Extract the [x, y] coordinate from the center of the cell holding the provided text.  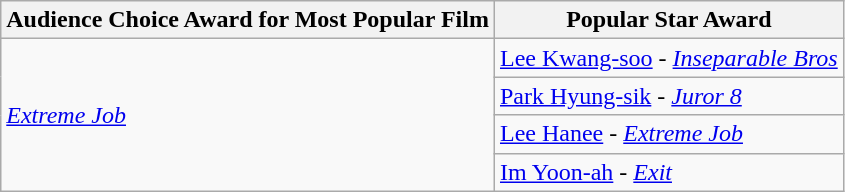
Lee Kwang-soo - Inseparable Bros [668, 58]
Popular Star Award [668, 20]
Lee Hanee - Extreme Job [668, 134]
Audience Choice Award for Most Popular Film [248, 20]
Park Hyung-sik - Juror 8 [668, 96]
Extreme Job [248, 115]
Im Yoon-ah - Exit [668, 172]
